From the cell containing the given text, extract its center point as (X, Y) coordinate. 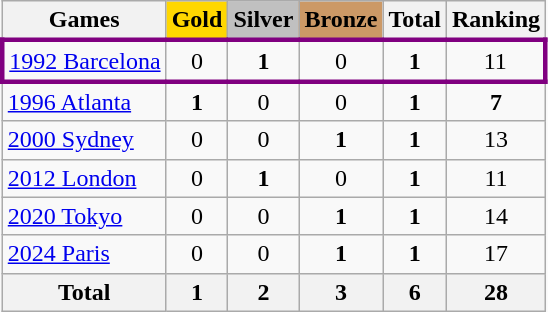
2000 Sydney (84, 140)
2024 Paris (84, 254)
Gold (197, 21)
2 (264, 292)
Games (84, 21)
14 (496, 216)
Silver (264, 21)
28 (496, 292)
13 (496, 140)
2012 London (84, 178)
7 (496, 101)
2020 Tokyo (84, 216)
1992 Barcelona (84, 60)
6 (415, 292)
1996 Atlanta (84, 101)
Ranking (496, 21)
17 (496, 254)
Bronze (341, 21)
3 (341, 292)
